For the text-containing cell, return its midpoint in [x, y] coordinate format. 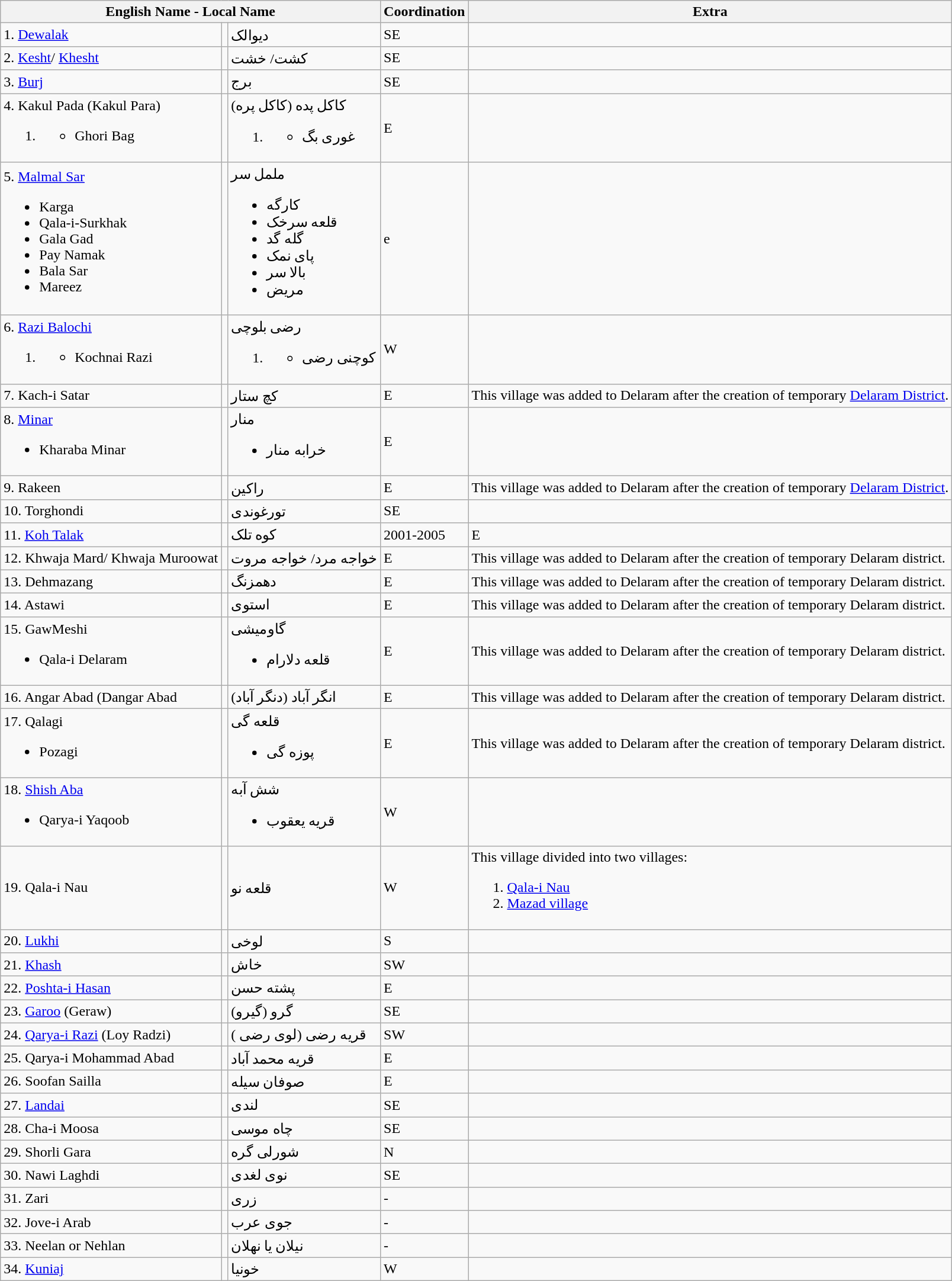
8. MinarKharaba Minar [111, 442]
انگر آباد (دنگر آباد) [304, 697]
33. Neelan or Nehlan [111, 1245]
9. Rakeen [111, 488]
English Name - Local Name [191, 12]
17. QalagiPozagi [111, 743]
کوه تلک [304, 535]
e [424, 239]
N [424, 1152]
گرو (گیرو) [304, 1012]
دهمزنگ [304, 582]
28. Cha-i Moosa [111, 1129]
کچ ستار [304, 396]
قلعه گیپوزه گی [304, 743]
31. Zari [111, 1199]
21. Khash [111, 965]
خواجه مرد/ خواجه مروت [304, 558]
26. Soofan Sailla [111, 1081]
11. Koh Talak [111, 535]
19. Qala-i Nau [111, 888]
13. Dehmazang [111, 582]
استوی [304, 605]
زری [304, 1199]
کشت/ خشت [304, 58]
34. Kuniaj [111, 1269]
16. Angar Abad (Dangar Abad [111, 697]
32. Jove-i Arab [111, 1222]
Coordination [424, 12]
نوی لغدی [304, 1176]
قلعه نو [304, 888]
تورغوندی [304, 511]
23. Garoo (Geraw) [111, 1012]
صوفان سیله [304, 1081]
1. Dewalak [111, 35]
6. Razi BalochiKochnai Razi [111, 349]
2001-2005 [424, 535]
دیوالک [304, 35]
2. Kesht/ Khesht [111, 58]
منارخرابه منار [304, 442]
چاه موسی [304, 1129]
ململ سرکارگهقلعه سرخکگله گدپای نمکبالا سرمریض [304, 239]
18. Shish AbaQarya-i Yaqoob [111, 812]
راکین [304, 488]
5. Malmal SarKargaQala-i-SurkhakGala GadPay NamakBala SarMareez [111, 239]
قریه رضی (لوی رضی ) [304, 1035]
نیلان یا نهلان [304, 1245]
12. Khwaja Mard/ Khwaja Muroowat [111, 558]
22. Poshta-i Hasan [111, 988]
شورلی گره [304, 1152]
پشته حسن [304, 988]
برج [304, 82]
رضی بلوچیکوچنی رضی [304, 349]
جوی عرب [304, 1222]
S [424, 941]
7. Kach-i Satar [111, 396]
30. Nawi Laghdi [111, 1176]
This village divided into two villages:Qala-i NauMazad village [710, 888]
شش آبهقریه یعقوب [304, 812]
20. Lukhi [111, 941]
25. Qarya-i Mohammad Abad [111, 1058]
3. Burj [111, 82]
24. Qarya-i Razi (Loy Radzi) [111, 1035]
Extra [710, 12]
4. Kakul Pada (Kakul Para)Ghori Bag [111, 128]
14. Astawi [111, 605]
کاکل پده (کاکل پره)غوری بگ [304, 128]
گاومیشیقلعه دلارام [304, 651]
لوخی [304, 941]
قریه محمد آباد [304, 1058]
10. Torghondi [111, 511]
لندی [304, 1105]
15. GawMeshiQala-i Delaram [111, 651]
خونیا [304, 1269]
27. Landai [111, 1105]
29. Shorli Gara [111, 1152]
خاش [304, 965]
